Output the [x, y] coordinate of the center of the cell containing the given text.  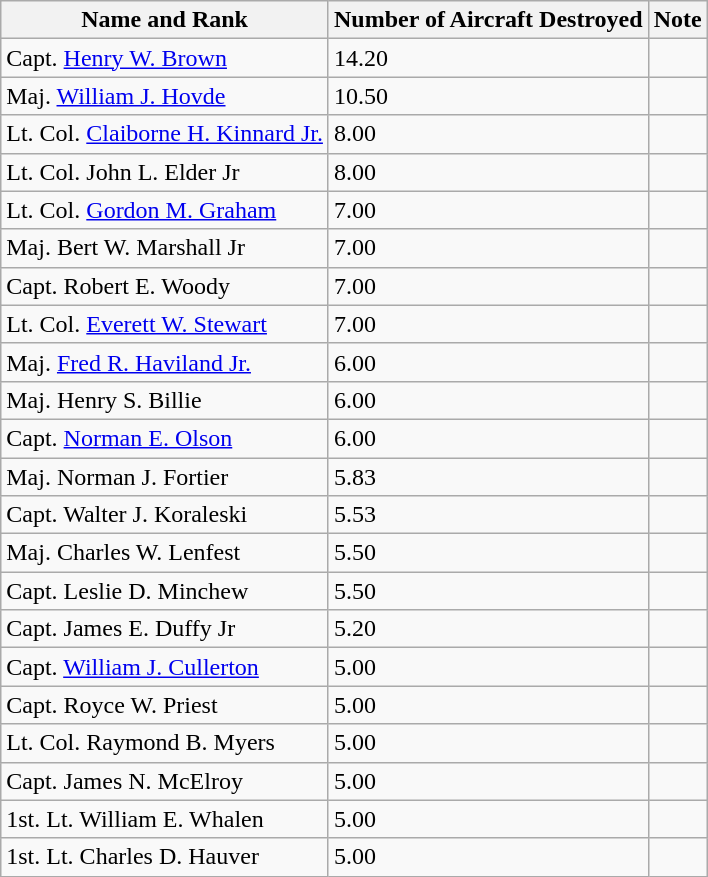
5.53 [488, 515]
Lt. Col. Raymond B. Myers [165, 743]
Capt. Royce W. Priest [165, 705]
1st. Lt. Charles D. Hauver [165, 857]
Capt. William J. Cullerton [165, 667]
Capt. James N. McElroy [165, 781]
Note [678, 20]
Capt. Norman E. Olson [165, 438]
Capt. Henry W. Brown [165, 58]
Capt. Walter J. Koraleski [165, 515]
5.83 [488, 477]
Lt. Col. Gordon M. Graham [165, 210]
1st. Lt. William E. Whalen [165, 819]
Maj. Bert W. Marshall Jr [165, 248]
Maj. Norman J. Fortier [165, 477]
Maj. Fred R. Haviland Jr. [165, 362]
Name and Rank [165, 20]
Capt. Leslie D. Minchew [165, 591]
Maj. Henry S. Billie [165, 400]
10.50 [488, 96]
Lt. Col. John L. Elder Jr [165, 172]
Maj. Charles W. Lenfest [165, 553]
Capt. James E. Duffy Jr [165, 629]
Number of Aircraft Destroyed [488, 20]
Lt. Col. Everett W. Stewart [165, 324]
14.20 [488, 58]
Capt. Robert E. Woody [165, 286]
Maj. William J. Hovde [165, 96]
Lt. Col. Claiborne H. Kinnard Jr. [165, 134]
5.20 [488, 629]
